Return [x, y] of the center of cell containing provided text 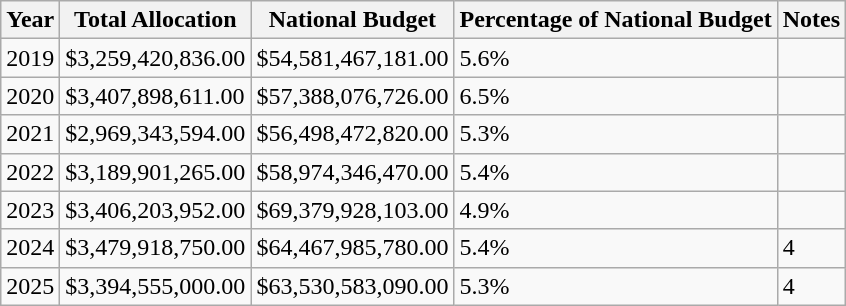
$64,467,985,780.00 [352, 248]
2019 [30, 58]
$63,530,583,090.00 [352, 286]
$69,379,928,103.00 [352, 210]
Percentage of National Budget [616, 20]
2020 [30, 96]
National Budget [352, 20]
$3,259,420,836.00 [156, 58]
Total Allocation [156, 20]
2023 [30, 210]
2025 [30, 286]
Year [30, 20]
$3,394,555,000.00 [156, 286]
$3,479,918,750.00 [156, 248]
$54,581,467,181.00 [352, 58]
6.5% [616, 96]
5.6% [616, 58]
$56,498,472,820.00 [352, 134]
$57,388,076,726.00 [352, 96]
2024 [30, 248]
2022 [30, 172]
$2,969,343,594.00 [156, 134]
Notes [811, 20]
$3,406,203,952.00 [156, 210]
$58,974,346,470.00 [352, 172]
4.9% [616, 210]
2021 [30, 134]
$3,407,898,611.00 [156, 96]
$3,189,901,265.00 [156, 172]
